Provide the [x, y] coordinate of the cell's center where the given text is located.  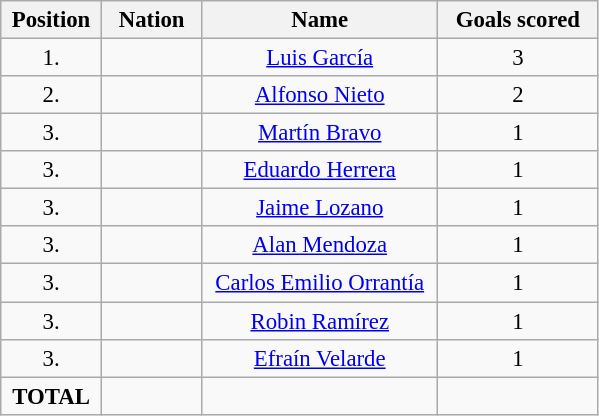
Martín Bravo [320, 133]
Goals scored [518, 20]
Position [52, 20]
1. [52, 58]
2 [518, 95]
3 [518, 58]
Robin Ramírez [320, 321]
Luis García [320, 58]
Alfonso Nieto [320, 95]
Jaime Lozano [320, 208]
Name [320, 20]
TOTAL [52, 396]
Carlos Emilio Orrantía [320, 283]
2. [52, 95]
Alan Mendoza [320, 245]
Eduardo Herrera [320, 170]
Nation [152, 20]
Efraín Velarde [320, 358]
